Output the (X, Y) coordinate of the center of the cell containing the given text.  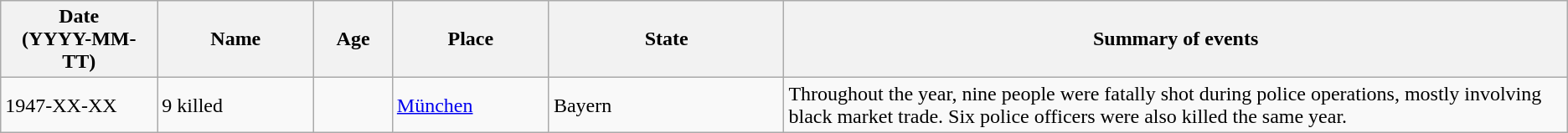
München (471, 105)
Summary of events (1176, 39)
1947-XX-XX (79, 105)
Bayern (667, 105)
Date(YYYY-MM-TT) (79, 39)
Place (471, 39)
9 killed (236, 105)
Name (236, 39)
Age (353, 39)
State (667, 39)
